Search for the cell housing the specified text and yield its [X, Y] center coordinate. 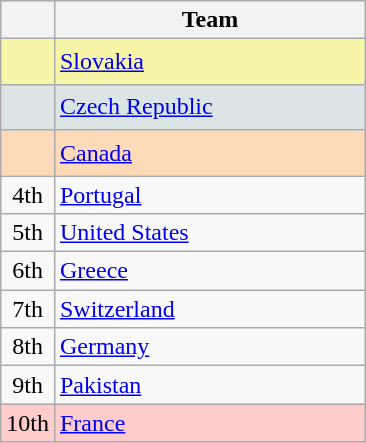
Switzerland [210, 309]
7th [28, 309]
Czech Republic [210, 107]
Canada [210, 153]
France [210, 423]
6th [28, 271]
Greece [210, 271]
Portugal [210, 195]
United States [210, 233]
10th [28, 423]
Germany [210, 347]
4th [28, 195]
9th [28, 385]
Team [210, 20]
Slovakia [210, 62]
8th [28, 347]
5th [28, 233]
Pakistan [210, 385]
